Determine the [X, Y] coordinate at the center of the cell enclosing the given text.  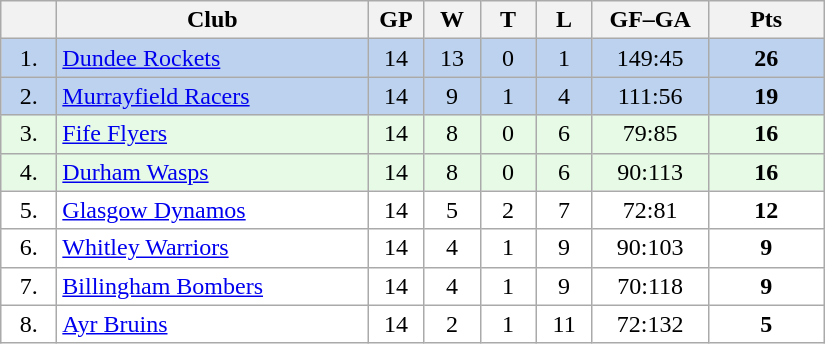
Durham Wasps [212, 172]
Murrayfield Racers [212, 96]
7. [29, 286]
Fife Flyers [212, 134]
13 [452, 58]
70:118 [650, 286]
7 [564, 210]
72:81 [650, 210]
4. [29, 172]
Whitley Warriors [212, 248]
T [508, 20]
72:132 [650, 324]
GP [396, 20]
3. [29, 134]
5. [29, 210]
11 [564, 324]
12 [766, 210]
26 [766, 58]
90:103 [650, 248]
Club [212, 20]
149:45 [650, 58]
19 [766, 96]
Dundee Rockets [212, 58]
2. [29, 96]
111:56 [650, 96]
Glasgow Dynamos [212, 210]
6. [29, 248]
1. [29, 58]
8. [29, 324]
W [452, 20]
Billingham Bombers [212, 286]
Ayr Bruins [212, 324]
Pts [766, 20]
GF–GA [650, 20]
90:113 [650, 172]
79:85 [650, 134]
L [564, 20]
